Search for the cell housing the specified text and yield its (X, Y) center coordinate. 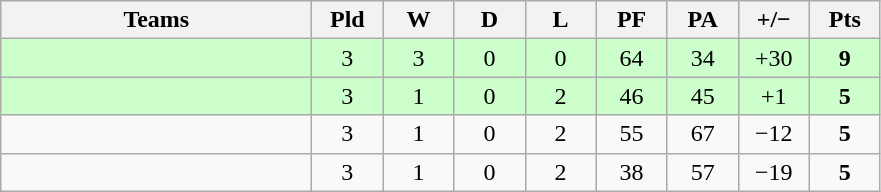
PF (632, 20)
45 (702, 96)
9 (844, 58)
PA (702, 20)
+1 (774, 96)
64 (632, 58)
67 (702, 134)
+/− (774, 20)
57 (702, 172)
34 (702, 58)
L (560, 20)
+30 (774, 58)
D (490, 20)
Pld (348, 20)
38 (632, 172)
Pts (844, 20)
Teams (156, 20)
W (418, 20)
55 (632, 134)
−12 (774, 134)
−19 (774, 172)
46 (632, 96)
